Pinpoint the cell where the given text exists, returning its [x, y] midpoint coordinate. 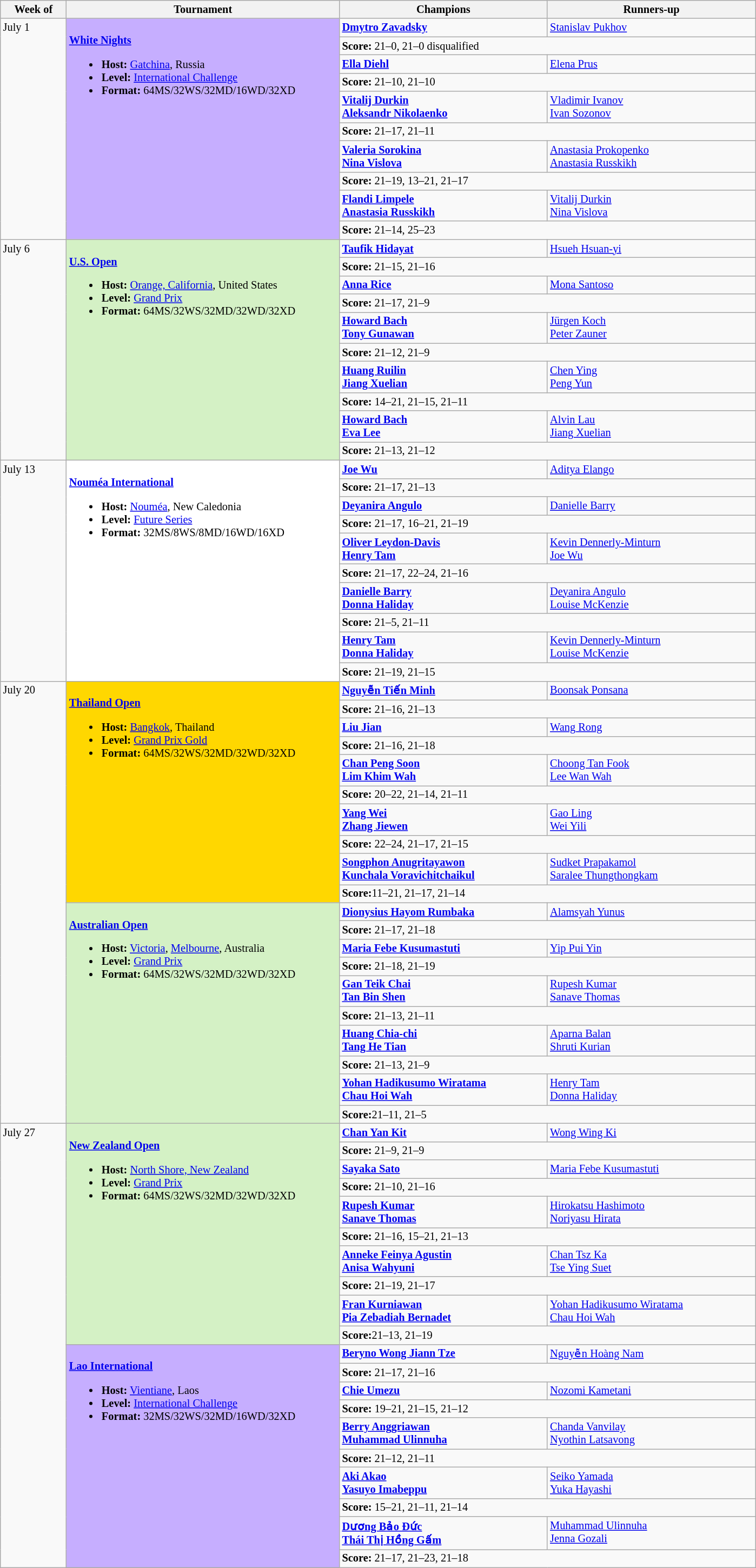
Flandi Limpele Anastasia Russkikh [443, 205]
Score: 21–10, 21–10 [547, 82]
Score: 21–17, 21–23, 21–18 [547, 1558]
Score:11–21, 21–17, 21–14 [547, 893]
Dionysius Hayom Rumbaka [443, 912]
Score: 22–24, 21–17, 21–15 [547, 844]
Berry Anggriawan Muhammad Ulinnuha [443, 1433]
July 1 [34, 129]
Score: 21–13, 21–11 [547, 1016]
Wang Rong [651, 727]
Chie Umezu [443, 1391]
Score: 21–19, 21–15 [547, 672]
Score: 20–22, 21–14, 21–11 [547, 795]
Score: 19–21, 21–15, 21–12 [547, 1409]
Aki Akao Yasuyo Imabeppu [443, 1483]
Chen Ying Peng Yun [651, 377]
Nguyễn Tiến Minh [443, 691]
Runners-up [651, 9]
Vitalij Durkin Aleksandr Nikolaenko [443, 107]
Aparna Balan Shruti Kurian [651, 1040]
Score: 21–19, 13–21, 21–17 [547, 181]
Tournament [203, 9]
Alvin Lau Jiang Xuelian [651, 426]
Score: 21–17, 16–21, 21–19 [547, 524]
Anneke Feinya Agustin Anisa Wahyuni [443, 1261]
Score: 21–13, 21–12 [547, 451]
July 13 [34, 571]
Valeria Sorokina Nina Vislova [443, 156]
Gan Teik Chai Tan Bin Shen [443, 991]
Thailand OpenHost: Bangkok, ThailandLevel: Grand Prix GoldFormat: 64MS/32WS/32MD/32WD/32XD [203, 792]
Deyanira Angulo Louise McKenzie [651, 598]
Hirokatsu Hashimoto Noriyasu Hirata [651, 1212]
Fran Kurniawan Pia Zebadiah Bernadet [443, 1311]
Score: 21–17, 21–9 [547, 303]
Jürgen Koch Peter Zauner [651, 328]
Score: 21–9, 21–9 [547, 1151]
Aditya Elango [651, 469]
Hsueh Hsuan-yi [651, 249]
Score: 21–16, 21–18 [547, 745]
Yang Wei Zhang Jiewen [443, 819]
Lao InternationalHost: Vientiane, LaosLevel: International ChallengeFormat: 32MS/32WS/32MD/16WD/32XD [203, 1456]
Score:21–11, 21–5 [547, 1115]
Seiko Yamada Yuka Hayashi [651, 1483]
Chan Peng Soon Lim Khim Wah [443, 770]
Mona Santoso [651, 285]
Score: 15–21, 21–11, 21–14 [547, 1507]
New Zealand OpenHost: North Shore, New ZealandLevel: Grand PrixFormat: 64MS/32WS/32MD/32WD/32XD [203, 1233]
Sudket Prapakamol Saralee Thungthongkam [651, 869]
Score: 21–5, 21–11 [547, 623]
Score: 21–19, 21–17 [547, 1286]
Choong Tan Fook Lee Wan Wah [651, 770]
Nozomi Kametani [651, 1391]
Chan Yan Kit [443, 1132]
Nguyễn Hoàng Nam [651, 1353]
Oliver Leydon-Davis Henry Tam [443, 549]
Score: 21–12, 21–9 [547, 352]
Boonsak Ponsana [651, 691]
Beryno Wong Jiann Tze [443, 1353]
U.S. OpenHost: Orange, California, United StatesLevel: Grand PrixFormat: 64MS/32WS/32MD/32WD/32XD [203, 350]
Taufik Hidayat [443, 249]
Dmytro Zavadsky [443, 28]
July 20 [34, 903]
Score: 21–12, 21–11 [547, 1458]
Nouméa InternationalHost: Nouméa, New CaledoniaLevel: Future SeriesFormat: 32MS/8WS/8MD/16WD/16XD [203, 571]
Score: 21–14, 25–23 [547, 230]
Anna Rice [443, 285]
Yip Pui Yin [651, 948]
Howard Bach Eva Lee [443, 426]
Score: 14–21, 21–15, 21–11 [547, 402]
Elena Prus [651, 64]
Kevin Dennerly-Minturn Joe Wu [651, 549]
Score: 21–0, 21–0 disqualified [547, 46]
Score: 21–15, 21–16 [547, 266]
Chan Tsz Ka Tse Ying Suet [651, 1261]
Score: 21–16, 15–21, 21–13 [547, 1237]
Anastasia Prokopenko Anastasia Russkikh [651, 156]
White NightsHost: Gatchina, RussiaLevel: International ChallengeFormat: 64MS/32WS/32MD/16WD/32XD [203, 129]
Vitalij Durkin Nina Vislova [651, 205]
Huang Ruilin Jiang Xuelian [443, 377]
Muhammad Ulinnuha Jenna Gozali [651, 1533]
Score: 21–17, 21–13 [547, 488]
Howard Bach Tony Gunawan [443, 328]
Champions [443, 9]
Score: 21–16, 21–13 [547, 709]
Vladimir Ivanov Ivan Sozonov [651, 107]
Score: 21–13, 21–9 [547, 1065]
Score: 21–17, 21–18 [547, 930]
Score: 21–18, 21–19 [547, 966]
Wong Wing Ki [651, 1132]
Huang Chia-chi Tang He Tian [443, 1040]
Dương Bảo Đức Thái Thị Hồng Gấm [443, 1533]
Alamsyah Yunus [651, 912]
Score: 21–10, 21–16 [547, 1187]
Joe Wu [443, 469]
Score: 21–17, 22–24, 21–16 [547, 573]
July 27 [34, 1345]
Gao Ling Wei Yili [651, 819]
Liu Jian [443, 727]
Score: 21–17, 21–16 [547, 1372]
Sayaka Sato [443, 1169]
Danielle Barry Donna Haliday [443, 598]
Score: 21–17, 21–11 [547, 131]
Stanislav Pukhov [651, 28]
Australian OpenHost: Victoria, Melbourne, AustraliaLevel: Grand PrixFormat: 64MS/32WS/32MD/32WD/32XD [203, 1013]
Deyanira Angulo [443, 505]
Score:21–13, 21–19 [547, 1335]
Songphon Anugritayawon Kunchala Voravichitchaikul [443, 869]
Danielle Barry [651, 505]
Chanda Vanvilay Nyothin Latsavong [651, 1433]
Ella Diehl [443, 64]
Week of [34, 9]
July 6 [34, 350]
Kevin Dennerly-Minturn Louise McKenzie [651, 647]
